Pinpoint the cell where the given text exists, returning its [X, Y] midpoint coordinate. 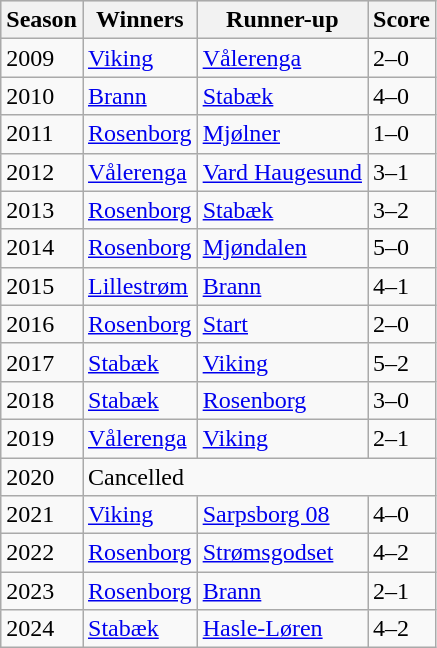
2015 [42, 286]
Sarpsborg 08 [282, 515]
Hasle-Løren [282, 629]
5–2 [402, 362]
3–0 [402, 400]
Vard Haugesund [282, 172]
Mjøndalen [282, 248]
Start [282, 324]
2013 [42, 210]
1–0 [402, 134]
2022 [42, 553]
Strømsgodset [282, 553]
2016 [42, 324]
2011 [42, 134]
2018 [42, 400]
2024 [42, 629]
3–2 [402, 210]
Mjølner [282, 134]
2020 [42, 477]
2009 [42, 58]
4–1 [402, 286]
2014 [42, 248]
2023 [42, 591]
2017 [42, 362]
Season [42, 20]
5–0 [402, 248]
Winners [140, 20]
Score [402, 20]
Lillestrøm [140, 286]
2021 [42, 515]
2019 [42, 438]
2010 [42, 96]
Cancelled [258, 477]
Runner-up [282, 20]
3–1 [402, 172]
2012 [42, 172]
